For the text-containing cell, return its midpoint in (x, y) coordinate format. 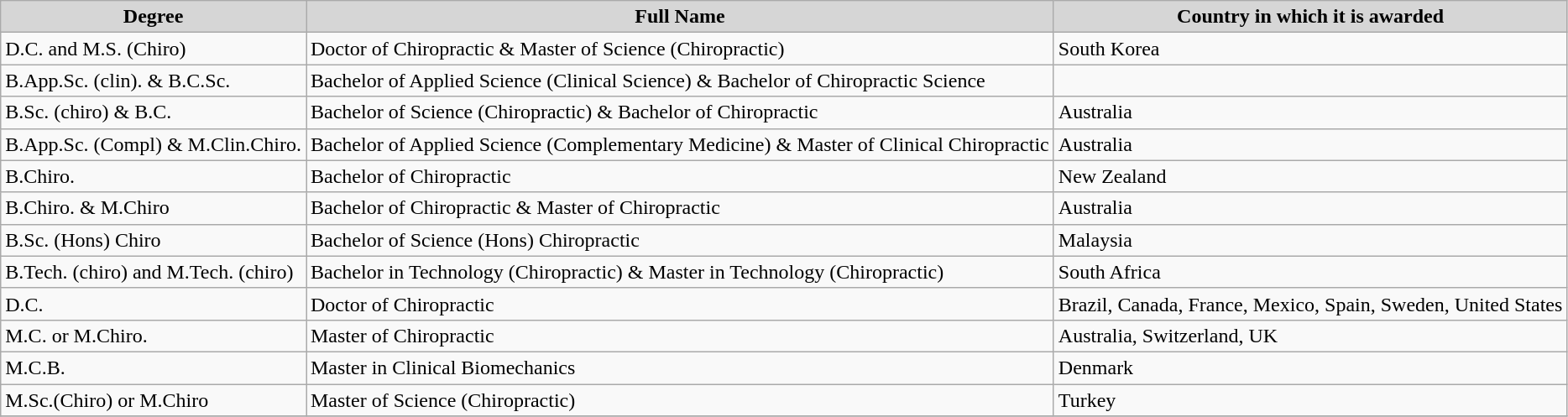
Bachelor of Applied Science (Clinical Science) & Bachelor of Chiropractic Science (680, 81)
B.Chiro. (154, 176)
B.App.Sc. (Compl) & M.Clin.Chiro. (154, 144)
Bachelor in Technology (Chiropractic) & Master in Technology (Chiropractic) (680, 272)
Doctor of Chiropractic & Master of Science (Chiropractic) (680, 49)
Full Name (680, 17)
B.Tech. (chiro) and M.Tech. (chiro) (154, 272)
B.Sc. (chiro) & B.C. (154, 112)
B.Sc. (Hons) Chiro (154, 240)
Turkey (1310, 400)
M.Sc.(Chiro) or M.Chiro (154, 400)
M.C.B. (154, 367)
South Korea (1310, 49)
Bachelor of Chiropractic & Master of Chiropractic (680, 208)
Bachelor of Science (Hons) Chiropractic (680, 240)
New Zealand (1310, 176)
Bachelor of Science (Chiropractic) & Bachelor of Chiropractic (680, 112)
Brazil, Canada, France, Mexico, Spain, Sweden, United States (1310, 304)
Bachelor of Applied Science (Complementary Medicine) & Master of Clinical Chiropractic (680, 144)
Master of Science (Chiropractic) (680, 400)
Degree (154, 17)
Master in Clinical Biomechanics (680, 367)
South Africa (1310, 272)
B.Chiro. & M.Chiro (154, 208)
Malaysia (1310, 240)
B.App.Sc. (clin). & B.C.Sc. (154, 81)
Australia, Switzerland, UK (1310, 336)
Denmark (1310, 367)
D.C. (154, 304)
Country in which it is awarded (1310, 17)
Doctor of Chiropractic (680, 304)
D.C. and M.S. (Chiro) (154, 49)
M.C. or M.Chiro. (154, 336)
Master of Chiropractic (680, 336)
Bachelor of Chiropractic (680, 176)
